Provide the (x, y) coordinate of the cell's center where the given text is located.  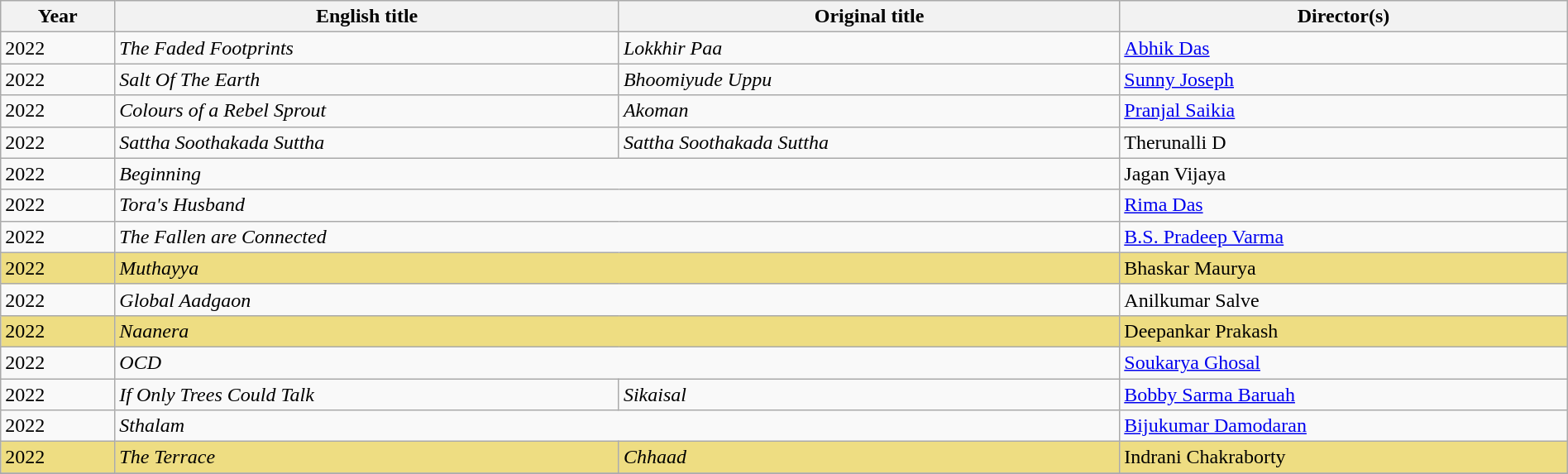
Jagan Vijaya (1343, 174)
Salt Of The Earth (367, 79)
Anilkumar Salve (1343, 299)
Lokkhir Paa (868, 48)
Director(s) (1343, 17)
Rima Das (1343, 205)
Pranjal Saikia (1343, 111)
The Terrace (367, 457)
Abhik Das (1343, 48)
Bhaskar Maurya (1343, 268)
Sikaisal (868, 395)
Soukarya Ghosal (1343, 362)
Original title (868, 17)
B.S. Pradeep Varma (1343, 237)
Chhaad (868, 457)
Therunalli D (1343, 142)
Deepankar Prakash (1343, 331)
Sunny Joseph (1343, 79)
Tora's Husband (617, 205)
The Fallen are Connected (617, 237)
OCD (617, 362)
Bhoomiyude Uppu (868, 79)
If Only Trees Could Talk (367, 395)
Sthalam (617, 426)
Beginning (617, 174)
Global Aadgaon (617, 299)
Indrani Chakraborty (1343, 457)
Colours of a Rebel Sprout (367, 111)
Year (58, 17)
The Faded Footprints (367, 48)
English title (367, 17)
Muthayya (617, 268)
Naanera (617, 331)
Bijukumar Damodaran (1343, 426)
Akoman (868, 111)
Bobby Sarma Baruah (1343, 395)
